For the text-containing cell, return its midpoint in (x, y) coordinate format. 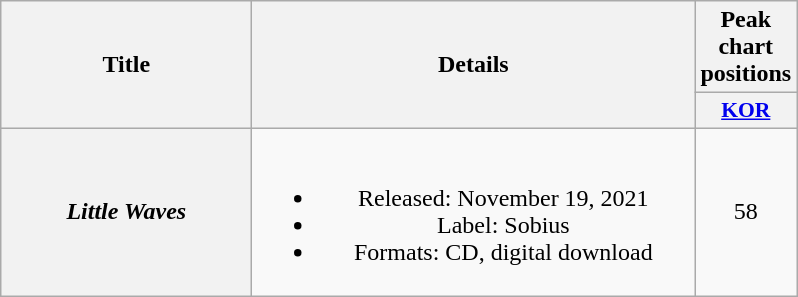
Details (474, 65)
Little Waves (126, 212)
KOR (746, 111)
Peak chart positions (746, 47)
58 (746, 212)
Released: November 19, 2021Label: SobiusFormats: CD, digital download (474, 212)
Title (126, 65)
